For the text-containing cell, return its midpoint in [X, Y] coordinate format. 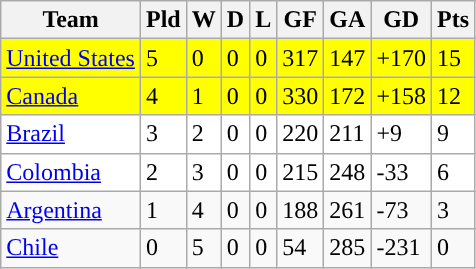
188 [300, 210]
GA [348, 20]
L [264, 20]
211 [348, 134]
Argentina [71, 210]
Colombia [71, 172]
Pts [452, 20]
GF [300, 20]
-231 [402, 248]
Team [71, 20]
United States [71, 58]
6 [452, 172]
215 [300, 172]
GD [402, 20]
+9 [402, 134]
Brazil [71, 134]
Pld [163, 20]
D [235, 20]
317 [300, 58]
W [204, 20]
Canada [71, 96]
261 [348, 210]
147 [348, 58]
54 [300, 248]
-73 [402, 210]
15 [452, 58]
285 [348, 248]
-33 [402, 172]
12 [452, 96]
220 [300, 134]
9 [452, 134]
Chile [71, 248]
248 [348, 172]
+158 [402, 96]
330 [300, 96]
+170 [402, 58]
172 [348, 96]
